Find where the given text appears and provide that cell's center as [X, Y] coordinate. 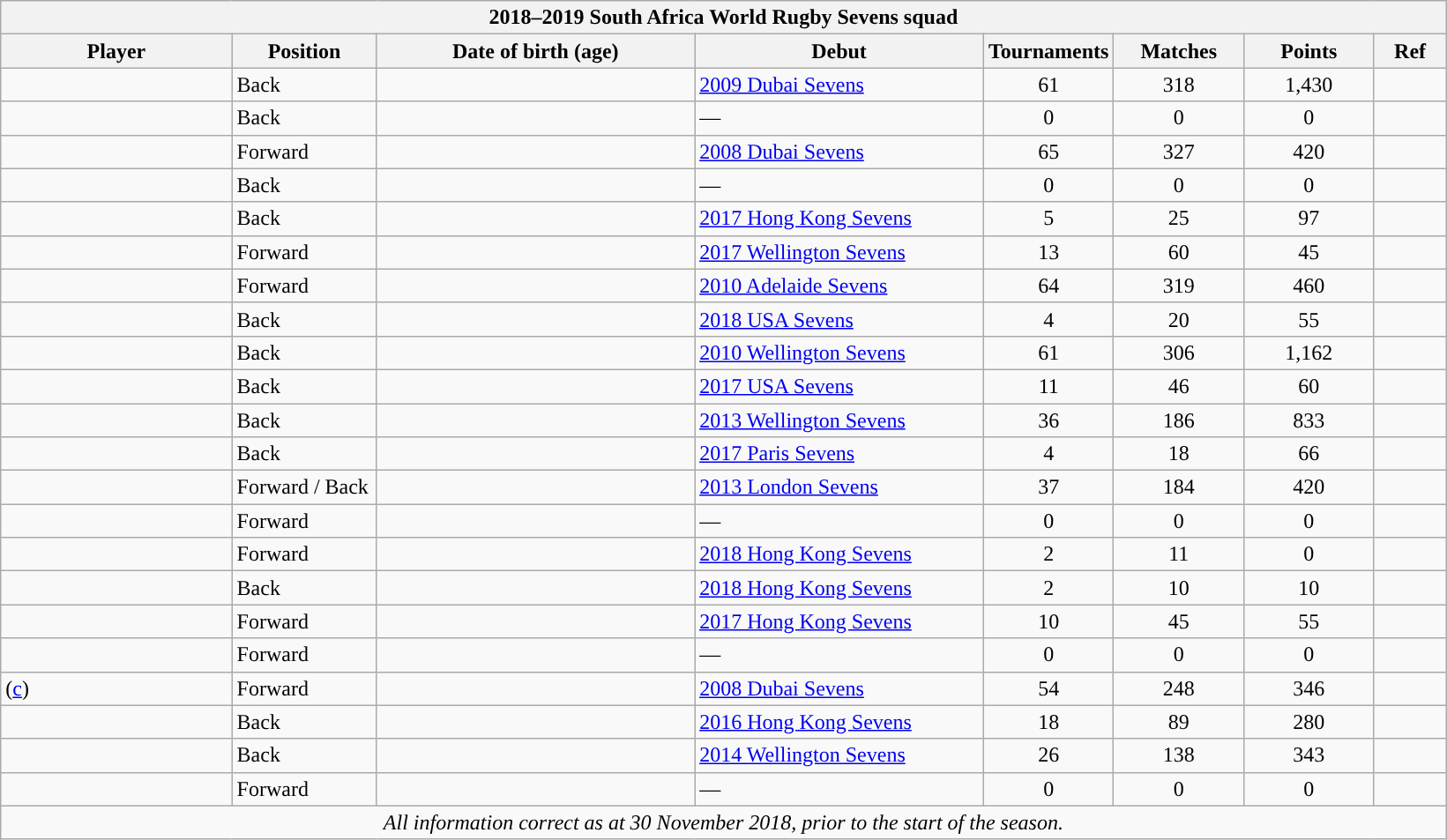
319 [1179, 286]
2016 Hong Kong Sevens [839, 722]
460 [1309, 286]
2017 Wellington Sevens [839, 252]
2018–2019 South Africa World Rugby Sevens squad [723, 18]
1,430 [1309, 85]
2018 USA Sevens [839, 319]
66 [1309, 454]
Tournaments [1048, 51]
89 [1179, 722]
All information correct as at 30 November 2018, prior to the start of the season. [723, 822]
Position [304, 51]
2017 Paris Sevens [839, 454]
318 [1179, 85]
54 [1048, 688]
184 [1179, 487]
343 [1309, 755]
833 [1309, 420]
(c) [116, 688]
37 [1048, 487]
306 [1179, 353]
2010 Adelaide Sevens [839, 286]
Points [1309, 51]
97 [1309, 219]
26 [1048, 755]
13 [1048, 252]
Player [116, 51]
Date of birth (age) [536, 51]
64 [1048, 286]
Ref [1410, 51]
346 [1309, 688]
65 [1048, 152]
2010 Wellington Sevens [839, 353]
36 [1048, 420]
280 [1309, 722]
Debut [839, 51]
248 [1179, 688]
138 [1179, 755]
Matches [1179, 51]
186 [1179, 420]
327 [1179, 152]
1,162 [1309, 353]
25 [1179, 219]
2013 Wellington Sevens [839, 420]
46 [1179, 386]
5 [1048, 219]
2013 London Sevens [839, 487]
2014 Wellington Sevens [839, 755]
20 [1179, 319]
2009 Dubai Sevens [839, 85]
Forward / Back [304, 487]
2017 USA Sevens [839, 386]
